Detect which cell encompasses the target text, then output its (x, y) center coordinate. 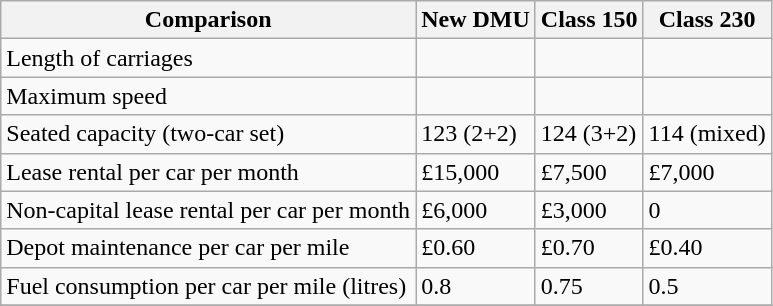
£7,500 (589, 172)
£15,000 (476, 172)
114 (mixed) (707, 134)
Length of carriages (208, 58)
£3,000 (589, 210)
£7,000 (707, 172)
0.5 (707, 286)
0.8 (476, 286)
124 (3+2) (589, 134)
£0.70 (589, 248)
Class 150 (589, 20)
Maximum speed (208, 96)
Non-capital lease rental per car per month (208, 210)
Class 230 (707, 20)
£0.60 (476, 248)
£6,000 (476, 210)
123 (2+2) (476, 134)
0 (707, 210)
Depot maintenance per car per mile (208, 248)
Comparison (208, 20)
New DMU (476, 20)
Lease rental per car per month (208, 172)
Fuel consumption per car per mile (litres) (208, 286)
Seated capacity (two-car set) (208, 134)
0.75 (589, 286)
£0.40 (707, 248)
